Return the [X, Y] coordinate for the center point of the cell that contains the specified text.  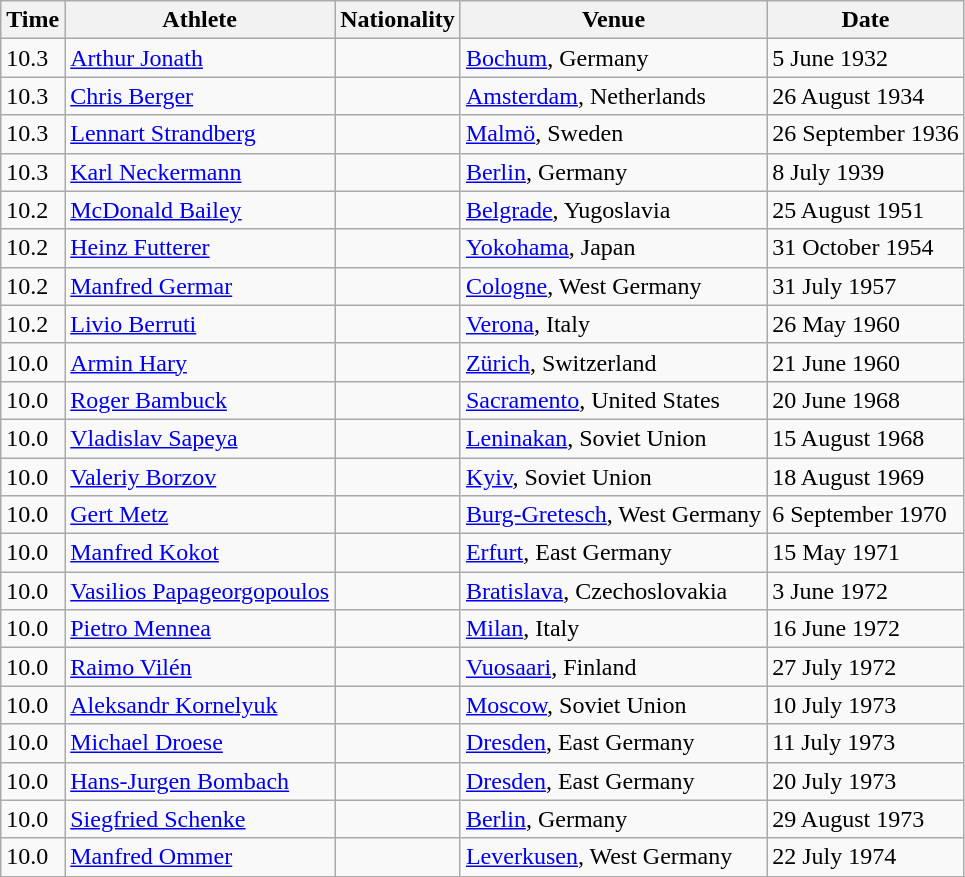
Malmö, Sweden [613, 134]
16 June 1972 [866, 629]
Cologne, West Germany [613, 286]
Erfurt, East Germany [613, 553]
Siegfried Schenke [200, 819]
Bochum, Germany [613, 58]
Amsterdam, Netherlands [613, 96]
Chris Berger [200, 96]
Venue [613, 20]
Raimo Vilén [200, 667]
31 July 1957 [866, 286]
Kyiv, Soviet Union [613, 477]
Belgrade, Yugoslavia [613, 210]
6 September 1970 [866, 515]
22 July 1974 [866, 857]
Hans-Jurgen Bombach [200, 781]
Aleksandr Kornelyuk [200, 705]
Burg-Gretesch, West Germany [613, 515]
Karl Neckermann [200, 172]
Gert Metz [200, 515]
Yokohama, Japan [613, 248]
31 October 1954 [866, 248]
Manfred Ommer [200, 857]
Bratislava, Czechoslovakia [613, 591]
21 June 1960 [866, 362]
McDonald Bailey [200, 210]
3 June 1972 [866, 591]
Time [33, 20]
11 July 1973 [866, 743]
25 August 1951 [866, 210]
Nationality [398, 20]
Athlete [200, 20]
Leninakan, Soviet Union [613, 438]
20 June 1968 [866, 400]
18 August 1969 [866, 477]
Manfred Kokot [200, 553]
Verona, Italy [613, 324]
Zürich, Switzerland [613, 362]
Vasilios Papageorgopoulos [200, 591]
8 July 1939 [866, 172]
Roger Bambuck [200, 400]
Manfred Germar [200, 286]
Heinz Futterer [200, 248]
Sacramento, United States [613, 400]
Milan, Italy [613, 629]
Vuosaari, Finland [613, 667]
Vladislav Sapeya [200, 438]
10 July 1973 [866, 705]
Arthur Jonath [200, 58]
27 July 1972 [866, 667]
Armin Hary [200, 362]
Moscow, Soviet Union [613, 705]
Lennart Strandberg [200, 134]
Michael Droese [200, 743]
Date [866, 20]
Valeriy Borzov [200, 477]
15 August 1968 [866, 438]
29 August 1973 [866, 819]
15 May 1971 [866, 553]
26 May 1960 [866, 324]
26 August 1934 [866, 96]
20 July 1973 [866, 781]
26 September 1936 [866, 134]
Livio Berruti [200, 324]
Leverkusen, West Germany [613, 857]
5 June 1932 [866, 58]
Pietro Mennea [200, 629]
